Identify which cell holds the provided text, then report its (X, Y) central coordinate. 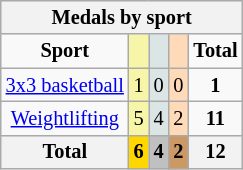
12 (215, 152)
Medals by sport (122, 17)
6 (139, 152)
Weightlifting (65, 118)
Sport (65, 51)
11 (215, 118)
3x3 basketball (65, 85)
5 (139, 118)
